Return the (x, y) coordinate for the center point of the cell that contains the specified text.  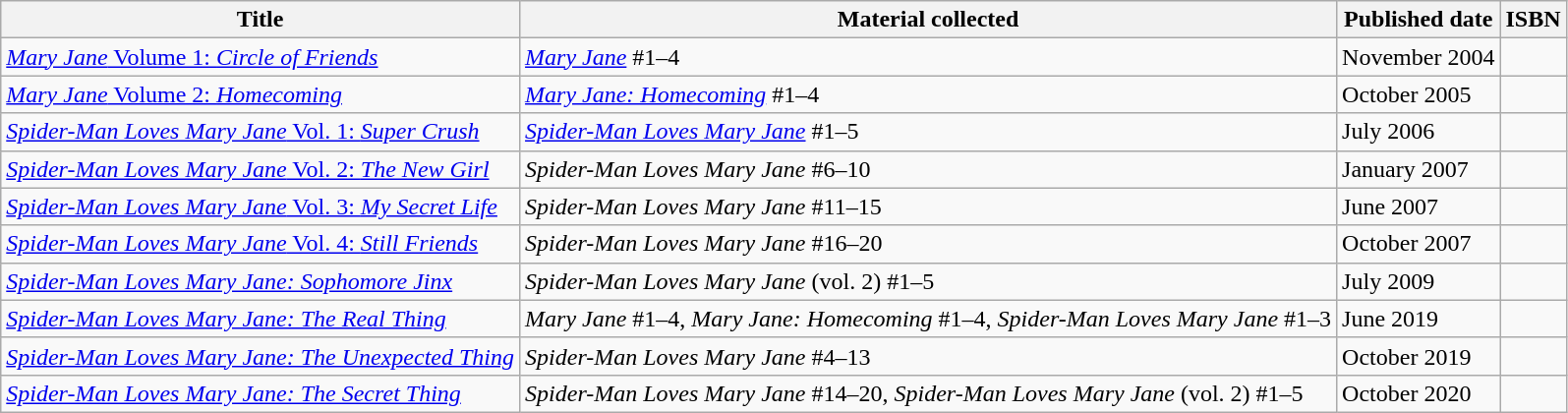
October 2007 (1419, 244)
Published date (1419, 20)
October 2020 (1419, 393)
Spider-Man Loves Mary Jane: The Real Thing (261, 319)
Mary Jane #1–4, Mary Jane: Homecoming #1–4, Spider-Man Loves Mary Jane #1–3 (928, 319)
Mary Jane Volume 2: Homecoming (261, 94)
Spider-Man Loves Mary Jane #4–13 (928, 356)
Spider-Man Loves Mary Jane #16–20 (928, 244)
Spider-Man Loves Mary Jane: Sophomore Jinx (261, 281)
Spider-Man Loves Mary Jane Vol. 3: My Secret Life (261, 206)
Spider-Man Loves Mary Jane #6–10 (928, 169)
June 2019 (1419, 319)
Spider-Man Loves Mary Jane: The Unexpected Thing (261, 356)
June 2007 (1419, 206)
Spider-Man Loves Mary Jane #14–20, Spider-Man Loves Mary Jane (vol. 2) #1–5 (928, 393)
Spider-Man Loves Mary Jane Vol. 4: Still Friends (261, 244)
July 2006 (1419, 132)
January 2007 (1419, 169)
Material collected (928, 20)
July 2009 (1419, 281)
October 2019 (1419, 356)
Spider-Man Loves Mary Jane (vol. 2) #1–5 (928, 281)
Spider-Man Loves Mary Jane #1–5 (928, 132)
Mary Jane: Homecoming #1–4 (928, 94)
Spider-Man Loves Mary Jane: The Secret Thing (261, 393)
November 2004 (1419, 57)
October 2005 (1419, 94)
Spider-Man Loves Mary Jane Vol. 1: Super Crush (261, 132)
Title (261, 20)
Mary Jane Volume 1: Circle of Friends (261, 57)
Spider-Man Loves Mary Jane #11–15 (928, 206)
Mary Jane #1–4 (928, 57)
Spider-Man Loves Mary Jane Vol. 2: The New Girl (261, 169)
ISBN (1534, 20)
